Scan for the cell matching the given text and deliver its (x, y) coordinate at center. 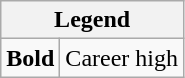
Career high (122, 58)
Bold (30, 58)
Legend (92, 20)
